Scan for the cell matching the given text and deliver its (X, Y) coordinate at center. 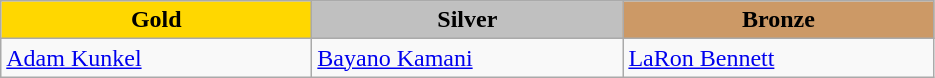
Adam Kunkel (156, 58)
Silver (468, 20)
Gold (156, 20)
LaRon Bennett (778, 58)
Bronze (778, 20)
Bayano Kamani (468, 58)
